Return the [x, y] coordinate for the center point of the cell that contains the specified text.  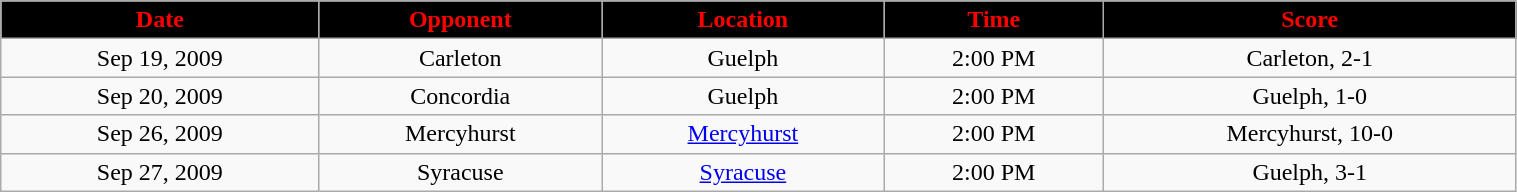
Score [1310, 20]
Sep 26, 2009 [160, 134]
Mercyhurst, 10-0 [1310, 134]
Carleton, 2-1 [1310, 58]
Location [744, 20]
Sep 20, 2009 [160, 96]
Sep 19, 2009 [160, 58]
Sep 27, 2009 [160, 172]
Date [160, 20]
Opponent [460, 20]
Concordia [460, 96]
Carleton [460, 58]
Guelph, 3-1 [1310, 172]
Guelph, 1-0 [1310, 96]
Time [994, 20]
